Return (x, y) of the center of cell containing provided text 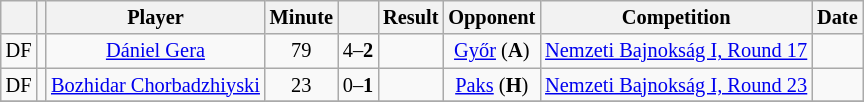
0–1 (358, 85)
4–2 (358, 51)
Paks (H) (492, 85)
79 (302, 51)
Result (410, 17)
Nemzeti Bajnokság I, Round 23 (676, 85)
Nemzeti Bajnokság I, Round 17 (676, 51)
23 (302, 85)
Date (837, 17)
Competition (676, 17)
Győr (A) (492, 51)
Player (156, 17)
Opponent (492, 17)
Dániel Gera (156, 51)
Bozhidar Chorbadzhiyski (156, 85)
Minute (302, 17)
